Detect which cell encompasses the target text, then output its [X, Y] center coordinate. 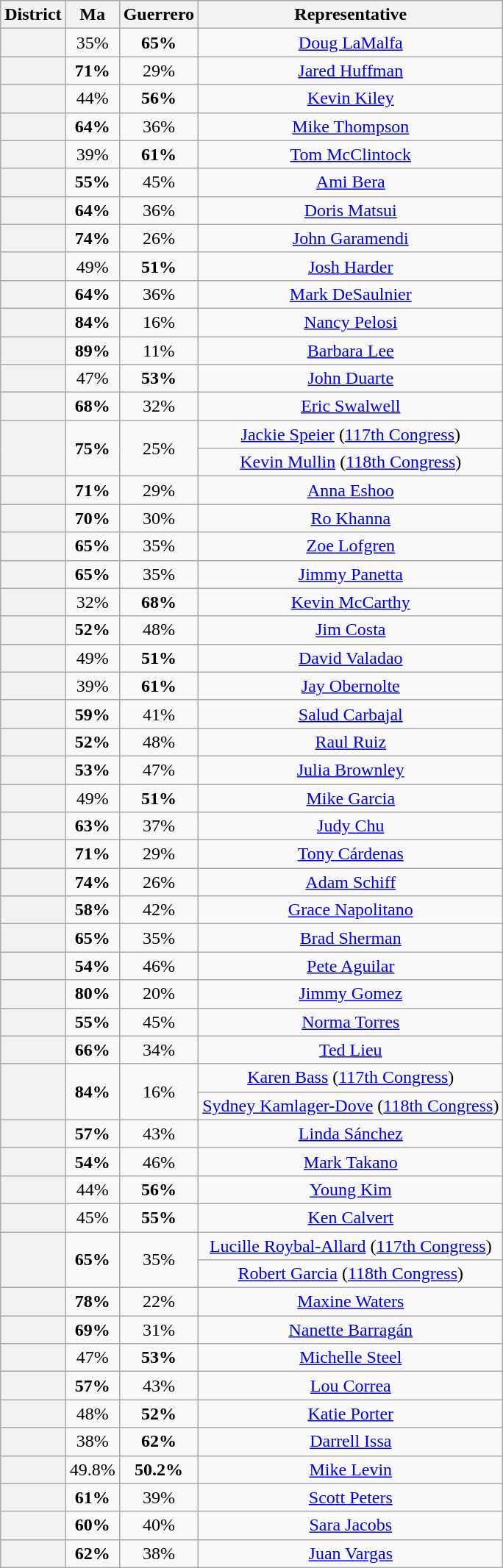
Katie Porter [351, 1414]
Nancy Pelosi [351, 322]
Ted Lieu [351, 1050]
34% [159, 1050]
Karen Bass (117th Congress) [351, 1078]
31% [159, 1330]
Ami Bera [351, 182]
Mike Garcia [351, 798]
Mark Takano [351, 1161]
Julia Brownley [351, 770]
Jimmy Gomez [351, 994]
63% [93, 826]
Ro Khanna [351, 518]
11% [159, 351]
40% [159, 1525]
Josh Harder [351, 266]
49.8% [93, 1469]
Doris Matsui [351, 210]
Judy Chu [351, 826]
Eric Swalwell [351, 407]
Darrell Issa [351, 1442]
80% [93, 994]
Tony Cárdenas [351, 854]
Kevin Mullin (118th Congress) [351, 462]
John Garamendi [351, 238]
Lou Correa [351, 1386]
Lucille Roybal-Allard (117th Congress) [351, 1246]
Kevin McCarthy [351, 602]
Adam Schiff [351, 882]
75% [93, 448]
20% [159, 994]
Brad Sherman [351, 938]
David Valadao [351, 658]
50.2% [159, 1469]
Robert Garcia (118th Congress) [351, 1274]
Young Kim [351, 1189]
Jim Costa [351, 630]
Grace Napolitano [351, 910]
Jared Huffman [351, 71]
Raul Ruiz [351, 742]
Anna Eshoo [351, 490]
41% [159, 714]
60% [93, 1525]
58% [93, 910]
Kevin Kiley [351, 99]
Representative [351, 15]
Pete Aguilar [351, 966]
78% [93, 1302]
37% [159, 826]
Jackie Speier (117th Congress) [351, 434]
Ken Calvert [351, 1217]
25% [159, 448]
Zoe Lofgren [351, 546]
Michelle Steel [351, 1358]
Nanette Barragán [351, 1330]
Tom McClintock [351, 154]
Sara Jacobs [351, 1525]
Doug LaMalfa [351, 43]
Mike Levin [351, 1469]
59% [93, 714]
Maxine Waters [351, 1302]
Juan Vargas [351, 1553]
Ma [93, 15]
Mark DeSaulnier [351, 294]
Sydney Kamlager-Dove (118th Congress) [351, 1106]
Scott Peters [351, 1497]
Guerrero [159, 15]
Jimmy Panetta [351, 574]
Barbara Lee [351, 351]
Jay Obernolte [351, 686]
89% [93, 351]
Linda Sánchez [351, 1134]
70% [93, 518]
42% [159, 910]
69% [93, 1330]
Salud Carbajal [351, 714]
Mike Thompson [351, 126]
District [33, 15]
66% [93, 1050]
Norma Torres [351, 1022]
30% [159, 518]
John Duarte [351, 379]
22% [159, 1302]
